For the text-containing cell, return its midpoint in (X, Y) coordinate format. 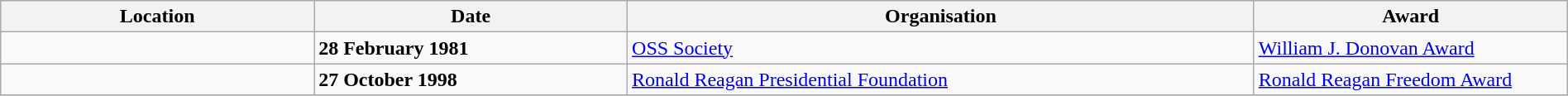
OSS Society (941, 48)
Ronald Reagan Presidential Foundation (941, 79)
Date (471, 17)
William J. Donovan Award (1411, 48)
28 February 1981 (471, 48)
Organisation (941, 17)
Ronald Reagan Freedom Award (1411, 79)
27 October 1998 (471, 79)
Award (1411, 17)
Location (157, 17)
